Provide the (x, y) coordinate of the cell's center where the given text is located.  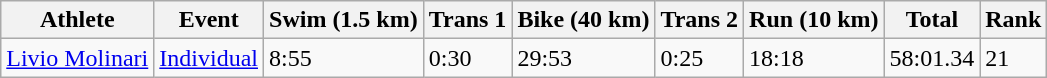
58:01.34 (932, 58)
0:30 (468, 58)
Bike (40 km) (584, 20)
Athlete (78, 20)
29:53 (584, 58)
Trans 1 (468, 20)
Event (209, 20)
21 (1014, 58)
Total (932, 20)
8:55 (344, 58)
Livio Molinari (78, 58)
Individual (209, 58)
18:18 (814, 58)
0:25 (700, 58)
Run (10 km) (814, 20)
Trans 2 (700, 20)
Swim (1.5 km) (344, 20)
Rank (1014, 20)
